Output the [X, Y] coordinate of the center of the cell containing the given text.  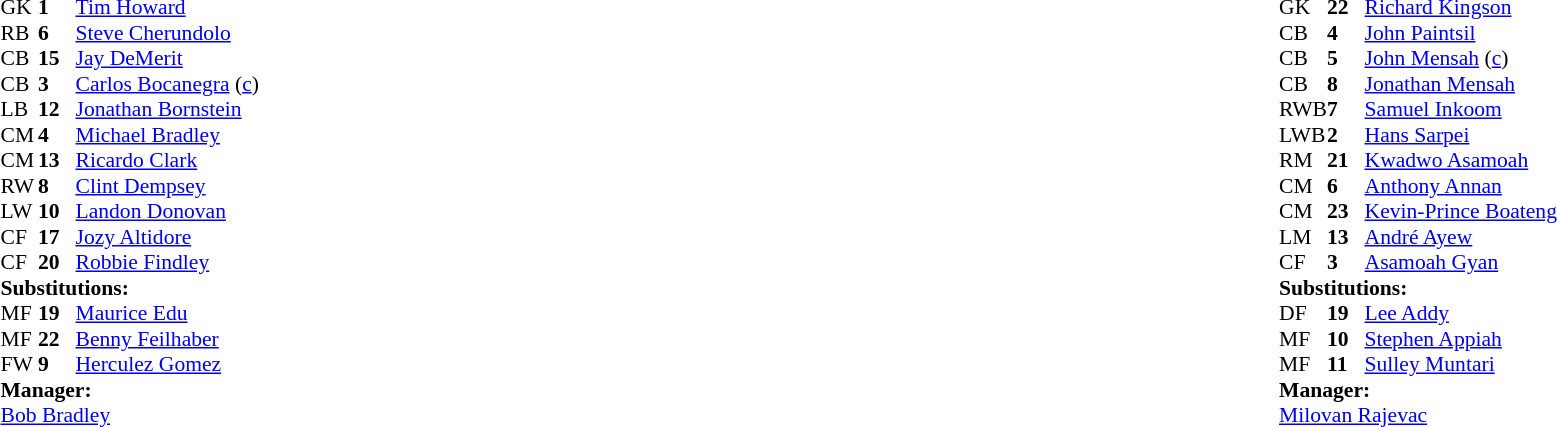
Maurice Edu [168, 313]
Jonathan Mensah [1461, 84]
André Ayew [1461, 237]
Asamoah Gyan [1461, 263]
Ricardo Clark [168, 161]
Steve Cherundolo [168, 33]
Stephen Appiah [1461, 339]
Benny Feilhaber [168, 339]
LB [19, 109]
11 [1346, 365]
LWB [1303, 135]
17 [57, 237]
Landon Donovan [168, 211]
LM [1303, 237]
7 [1346, 109]
Hans Sarpei [1461, 135]
Herculez Gomez [168, 365]
Michael Bradley [168, 135]
15 [57, 59]
20 [57, 263]
Kwadwo Asamoah [1461, 161]
Lee Addy [1461, 313]
Clint Dempsey [168, 186]
RW [19, 186]
Anthony Annan [1461, 186]
Robbie Findley [168, 263]
5 [1346, 59]
22 [57, 339]
John Mensah (c) [1461, 59]
Samuel Inkoom [1461, 109]
Jay DeMerit [168, 59]
Kevin-Prince Boateng [1461, 211]
Carlos Bocanegra (c) [168, 84]
12 [57, 109]
RWB [1303, 109]
LW [19, 211]
John Paintsil [1461, 33]
21 [1346, 161]
RB [19, 33]
23 [1346, 211]
DF [1303, 313]
Sulley Muntari [1461, 365]
Jozy Altidore [168, 237]
9 [57, 365]
2 [1346, 135]
Jonathan Bornstein [168, 109]
RM [1303, 161]
FW [19, 365]
